Find where the given text appears and provide that cell's center as [x, y] coordinate. 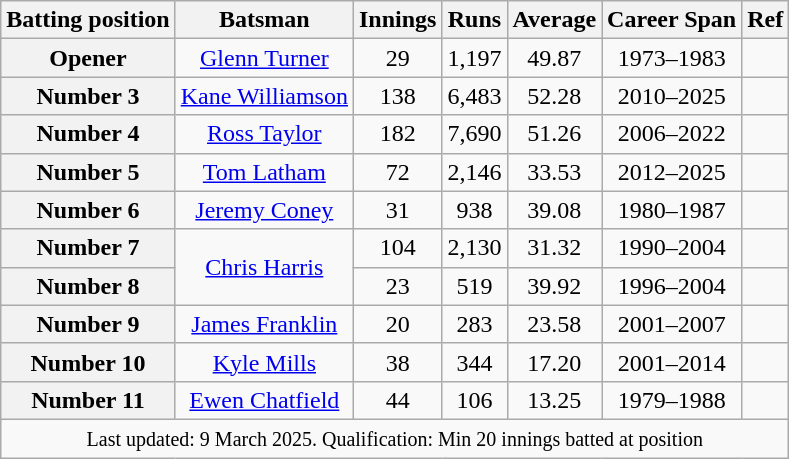
2,130 [474, 248]
31 [397, 210]
Number 3 [88, 96]
2001–2014 [672, 362]
106 [474, 400]
Tom Latham [264, 172]
Number 7 [88, 248]
Chris Harris [264, 267]
138 [397, 96]
23.58 [554, 324]
Number 9 [88, 324]
17.20 [554, 362]
Number 8 [88, 286]
38 [397, 362]
23 [397, 286]
2010–2025 [672, 96]
44 [397, 400]
Number 5 [88, 172]
1,197 [474, 58]
1980–1987 [672, 210]
Number 11 [88, 400]
Average [554, 20]
James Franklin [264, 324]
Jeremy Coney [264, 210]
33.53 [554, 172]
39.92 [554, 286]
1990–2004 [672, 248]
Kyle Mills [264, 362]
49.87 [554, 58]
Opener [88, 58]
2001–2007 [672, 324]
6,483 [474, 96]
Batsman [264, 20]
7,690 [474, 134]
104 [397, 248]
Ross Taylor [264, 134]
Innings [397, 20]
52.28 [554, 96]
1996–2004 [672, 286]
Batting position [88, 20]
182 [397, 134]
938 [474, 210]
283 [474, 324]
Number 10 [88, 362]
2006–2022 [672, 134]
Career Span [672, 20]
Last updated: 9 March 2025. Qualification: Min 20 innings batted at position [395, 438]
1979–1988 [672, 400]
Ref [766, 20]
2,146 [474, 172]
519 [474, 286]
20 [397, 324]
Number 6 [88, 210]
51.26 [554, 134]
39.08 [554, 210]
Ewen Chatfield [264, 400]
Kane Williamson [264, 96]
Runs [474, 20]
344 [474, 362]
72 [397, 172]
Number 4 [88, 134]
1973–1983 [672, 58]
2012–2025 [672, 172]
31.32 [554, 248]
13.25 [554, 400]
29 [397, 58]
Glenn Turner [264, 58]
